Return (X, Y) of the center of cell containing provided text 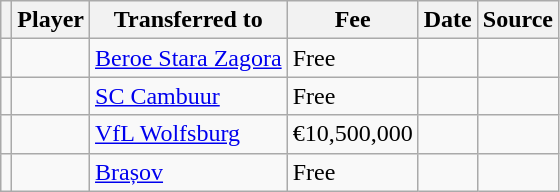
Date (448, 20)
Transferred to (189, 20)
Source (518, 20)
Player (51, 20)
SC Cambuur (189, 96)
Beroe Stara Zagora (189, 58)
€10,500,000 (352, 134)
Brașov (189, 172)
VfL Wolfsburg (189, 134)
Fee (352, 20)
